Determine the [X, Y] coordinate at the center of the cell enclosing the given text.  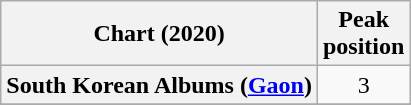
South Korean Albums (Gaon) [160, 85]
3 [363, 85]
Peakposition [363, 34]
Chart (2020) [160, 34]
